Pinpoint the cell where the given text exists, returning its [X, Y] midpoint coordinate. 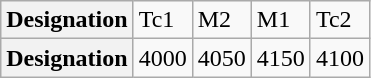
Tc2 [340, 20]
4100 [340, 58]
4150 [280, 58]
Tc1 [162, 20]
M1 [280, 20]
M2 [222, 20]
4050 [222, 58]
4000 [162, 58]
